Search for the cell housing the specified text and yield its (X, Y) center coordinate. 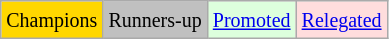
Champions (52, 20)
Runners-up (155, 20)
Promoted (252, 20)
Relegated (342, 20)
